Return (X, Y) of the center of cell containing provided text 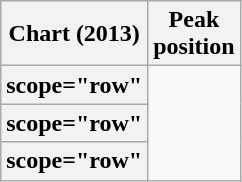
Peakposition (194, 34)
Chart (2013) (74, 34)
